Capture the cell that displays the provided text and extract its [x, y] central coordinate. 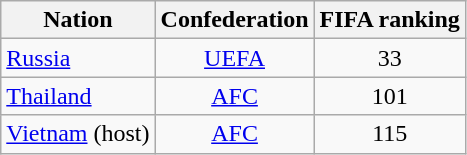
Vietnam (host) [78, 134]
FIFA ranking [390, 20]
Thailand [78, 96]
Confederation [234, 20]
33 [390, 58]
UEFA [234, 58]
115 [390, 134]
Nation [78, 20]
Russia [78, 58]
101 [390, 96]
